Extract the [x, y] coordinate from the center of the cell holding the provided text.  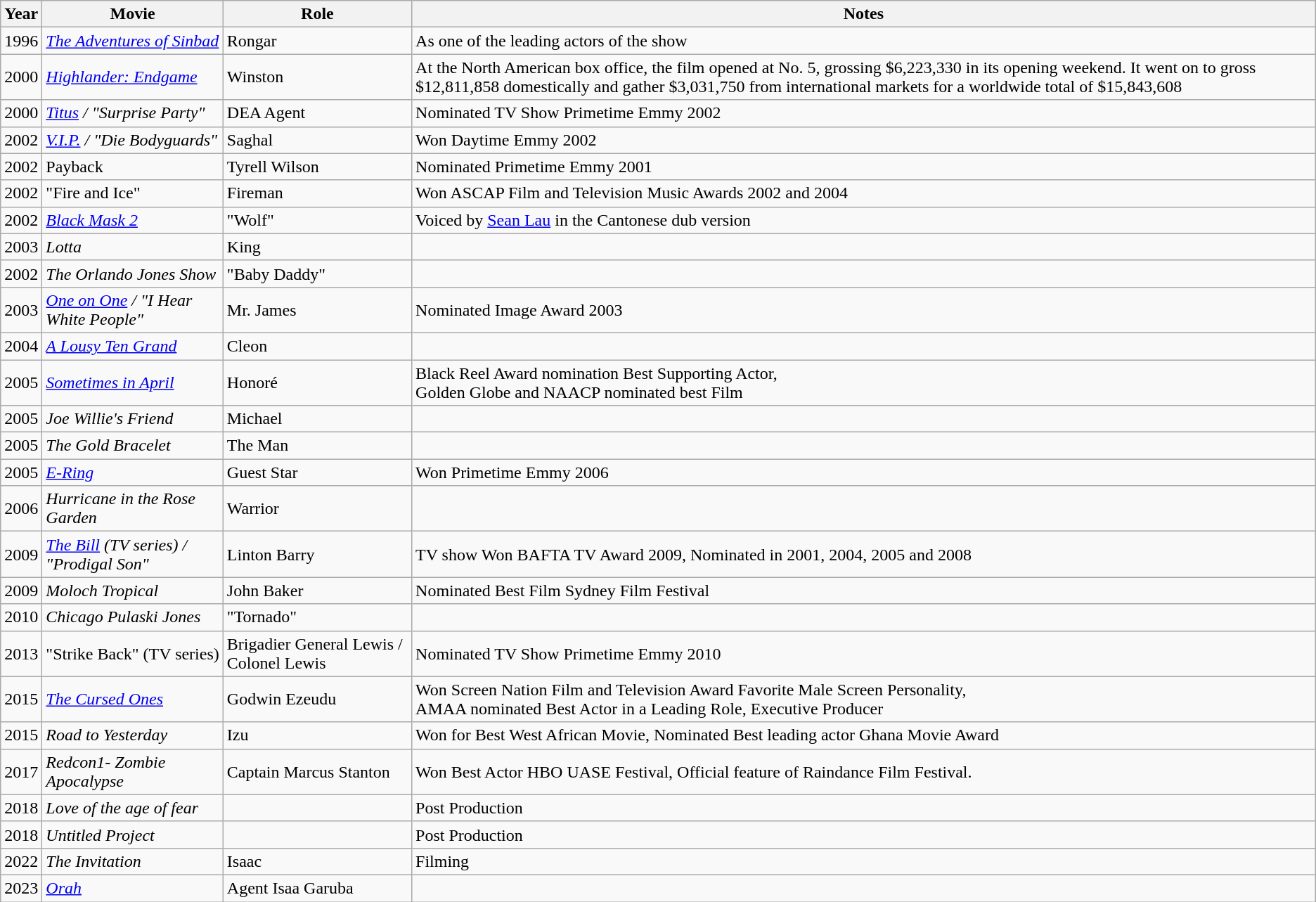
Moloch Tropical [132, 591]
2004 [21, 346]
The Adventures of Sinbad [132, 41]
The Man [317, 446]
V.I.P. / "Die Bodyguards" [132, 140]
John Baker [317, 591]
Love of the age of fear [132, 808]
A Lousy Ten Grand [132, 346]
2010 [21, 617]
Role [317, 14]
Notes [864, 14]
As one of the leading actors of the show [864, 41]
Agent Isaa Garuba [317, 888]
DEA Agent [317, 113]
"Strike Back" (TV series) [132, 654]
2023 [21, 888]
Warrior [317, 509]
E-Ring [132, 472]
Mr. James [317, 309]
Fireman [317, 193]
Won Best Actor HBO UASE Festival, Official feature of Raindance Film Festival. [864, 772]
Rongar [317, 41]
Voiced by Sean Lau in the Cantonese dub version [864, 220]
1996 [21, 41]
The Orlando Jones Show [132, 273]
Guest Star [317, 472]
Black Mask 2 [132, 220]
Michael [317, 419]
Nominated Best Film Sydney Film Festival [864, 591]
2017 [21, 772]
Brigadier General Lewis / Colonel Lewis [317, 654]
Payback [132, 167]
Chicago Pulaski Jones [132, 617]
The Invitation [132, 861]
Movie [132, 14]
Redcon1- Zombie Apocalypse [132, 772]
2006 [21, 509]
"Fire and Ice" [132, 193]
Isaac [317, 861]
Won Screen Nation Film and Television Award Favorite Male Screen Personality,AMAA nominated Best Actor in a Leading Role, Executive Producer [864, 699]
Godwin Ezeudu [317, 699]
Won Daytime Emmy 2002 [864, 140]
"Baby Daddy" [317, 273]
Nominated Primetime Emmy 2001 [864, 167]
The Cursed Ones [132, 699]
Orah [132, 888]
TV show Won BAFTA TV Award 2009, Nominated in 2001, 2004, 2005 and 2008 [864, 554]
"Wolf" [317, 220]
Highlander: Endgame [132, 77]
"Tornado" [317, 617]
Won for Best West African Movie, Nominated Best leading actor Ghana Movie Award [864, 735]
Hurricane in the Rose Garden [132, 509]
Winston [317, 77]
Nominated Image Award 2003 [864, 309]
Cleon [317, 346]
Won Primetime Emmy 2006 [864, 472]
Untitled Project [132, 835]
Izu [317, 735]
The Bill (TV series) / "Prodigal Son" [132, 554]
Linton Barry [317, 554]
Saghal [317, 140]
2022 [21, 861]
Filming [864, 861]
Nominated TV Show Primetime Emmy 2002 [864, 113]
Joe Willie's Friend [132, 419]
One on One / "I Hear White People" [132, 309]
Road to Yesterday [132, 735]
2013 [21, 654]
Won ASCAP Film and Television Music Awards 2002 and 2004 [864, 193]
Nominated TV Show Primetime Emmy 2010 [864, 654]
The Gold Bracelet [132, 446]
Tyrell Wilson [317, 167]
King [317, 247]
Captain Marcus Stanton [317, 772]
Year [21, 14]
Titus / "Surprise Party" [132, 113]
Sometimes in April [132, 382]
Honoré [317, 382]
Black Reel Award nomination Best Supporting Actor,Golden Globe and NAACP nominated best Film [864, 382]
Lotta [132, 247]
